Capture the cell that displays the provided text and extract its (x, y) central coordinate. 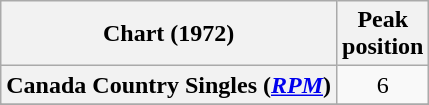
Chart (1972) (169, 34)
6 (383, 85)
Peak position (383, 34)
Canada Country Singles (RPM) (169, 85)
